Capture the cell that displays the provided text and extract its (x, y) central coordinate. 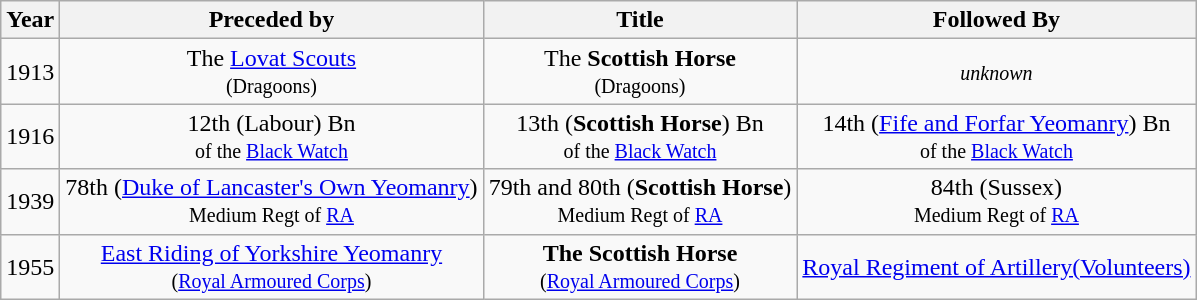
The Scottish Horse (Dragoons) (640, 72)
13th (Scottish Horse) Bn of the Black Watch (640, 136)
12th (Labour) Bn of the Black Watch (272, 136)
78th (Duke of Lancaster's Own Yeomanry)Medium Regt of RA (272, 202)
1939 (30, 202)
Followed By (996, 20)
Title (640, 20)
Year (30, 20)
14th (Fife and Forfar Yeomanry) Bn of the Black Watch (996, 136)
The Lovat Scouts(Dragoons) (272, 72)
The Scottish Horse(Royal Armoured Corps) (640, 266)
79th and 80th (Scottish Horse) Medium Regt of RA (640, 202)
1955 (30, 266)
1913 (30, 72)
East Riding of Yorkshire Yeomanry(Royal Armoured Corps) (272, 266)
1916 (30, 136)
84th (Sussex) Medium Regt of RA (996, 202)
Royal Regiment of Artillery(Volunteers) (996, 266)
Preceded by (272, 20)
unknown (996, 72)
